From the cell containing the given text, extract its center point as [x, y] coordinate. 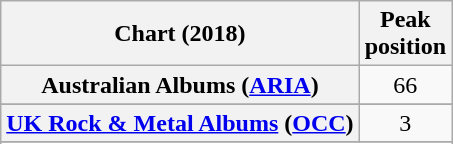
Peak position [405, 34]
66 [405, 85]
UK Rock & Metal Albums (OCC) [180, 123]
Australian Albums (ARIA) [180, 85]
Chart (2018) [180, 34]
3 [405, 123]
